Detect which cell encompasses the target text, then output its [X, Y] center coordinate. 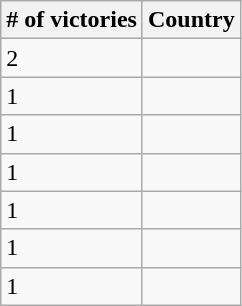
# of victories [72, 20]
Country [191, 20]
2 [72, 58]
